Determine the [x, y] coordinate at the center of the cell enclosing the given text.  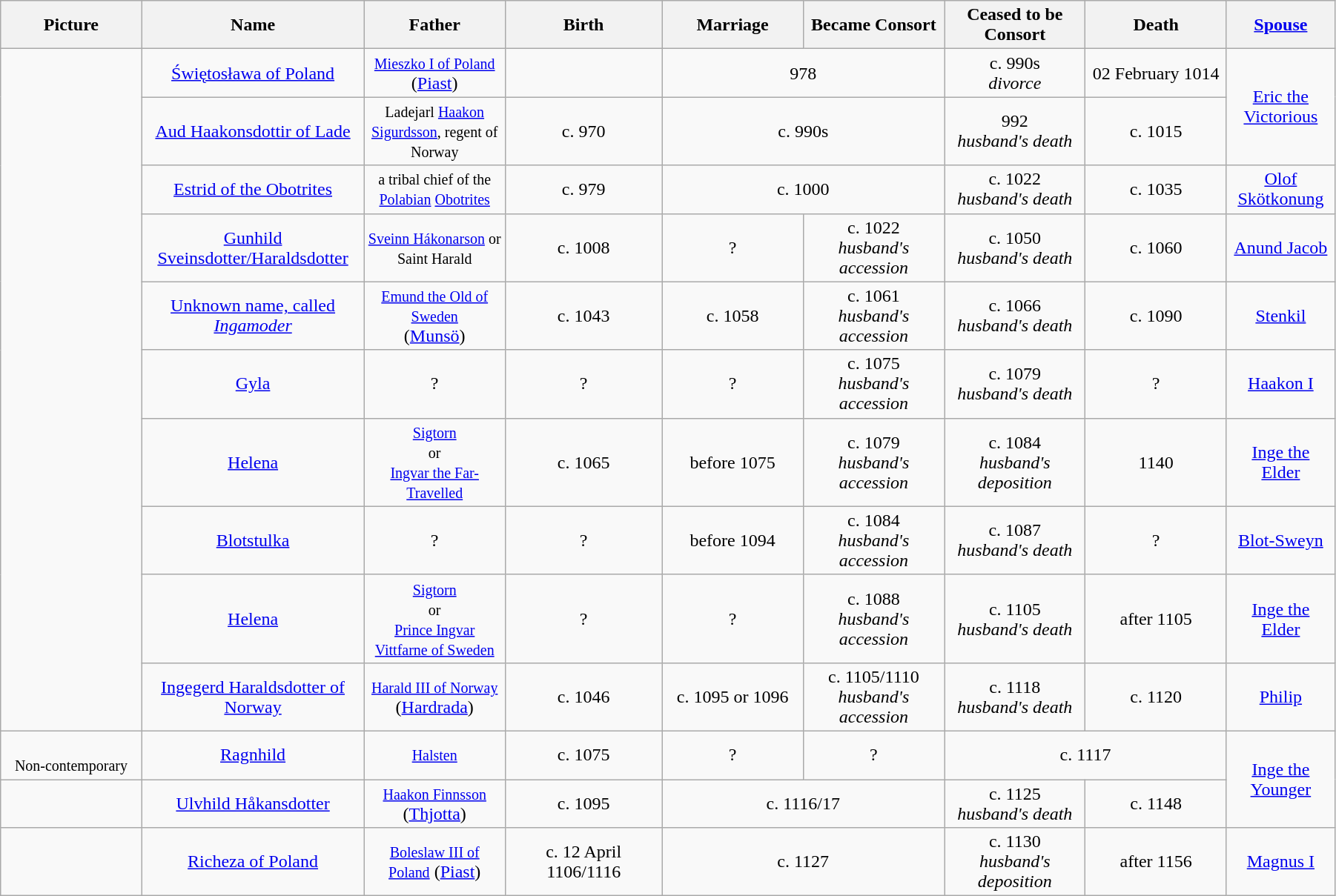
Blot-Sweyn [1280, 540]
c. 1105husband's death [1015, 618]
after 1105 [1156, 618]
Marriage [733, 25]
Haakon I [1280, 384]
978 [804, 73]
Father [434, 25]
Harald III of Norway (Hardrada) [434, 697]
Stenkil [1280, 316]
c. 1087husband's death [1015, 540]
c. 1095 [583, 803]
c. 1084husband's deposition [1015, 462]
Unknown name, called Ingamoder [253, 316]
Gunhild Sveinsdotter/Haraldsdotter [253, 248]
c. 990sdivorce [1015, 73]
Picture [71, 25]
Magnus I [1280, 862]
c. 1118husband's death [1015, 697]
Gyla [253, 384]
Sigtorn or Prince Ingvar Vittfarne of Sweden [434, 618]
c. 990s [804, 131]
992husband's death [1015, 131]
Haakon Finnsson (Thjotta) [434, 803]
c. 1022 husband's death [1015, 190]
Spouse [1280, 25]
c. 1008 [583, 248]
Richeza of Poland [253, 862]
Świętosława of Poland [253, 73]
c. 1125husband's death [1015, 803]
c. 1090 [1156, 316]
c. 970 [583, 131]
c. 1120 [1156, 697]
c. 1065 [583, 462]
Aud Haakonsdottir of Lade [253, 131]
c. 1066husband's death [1015, 316]
Ragnhild [253, 754]
02 February 1014 [1156, 73]
c. 1084husband's accession [873, 540]
c. 1022husband's accession [873, 248]
c. 1000 [804, 190]
Sigtorn or Ingvar the Far-Travelled [434, 462]
Philip [1280, 697]
c. 1075 [583, 754]
Ceased to be Consort [1015, 25]
Mieszko I of Poland(Piast) [434, 73]
c. 979 [583, 190]
c. 1050husband's death [1015, 248]
before 1075 [733, 462]
Birth [583, 25]
Blotstulka [253, 540]
c. 1058 [733, 316]
c. 1075husband's accession [873, 384]
c. 1060 [1156, 248]
c. 1116/17 [804, 803]
before 1094 [733, 540]
Name [253, 25]
Became Consort [873, 25]
Ulvhild Håkansdotter [253, 803]
c. 1105/1110husband's accession [873, 697]
c. 1046 [583, 697]
Non-contemporary [71, 754]
Death [1156, 25]
Sveinn Hákonarson or Saint Harald [434, 248]
c. 1061husband's accession [873, 316]
Inge the Younger [1280, 779]
Anund Jacob [1280, 248]
Emund the Old of Sweden(Munsö) [434, 316]
Olof Skötkonung [1280, 190]
Halsten [434, 754]
Estrid of the Obotrites [253, 190]
Ingegerd Haraldsdotter of Norway [253, 697]
c. 1095 or 1096 [733, 697]
Boleslaw III of Poland (Piast) [434, 862]
Eric the Victorious [1280, 107]
c. 1127 [804, 862]
after 1156 [1156, 862]
1140 [1156, 462]
c. 1117 [1085, 754]
c. 1035 [1156, 190]
Ladejarl Haakon Sigurdsson, regent of Norway [434, 131]
c. 12 April 1106/1116 [583, 862]
c. 1079husband's death [1015, 384]
c. 1043 [583, 316]
c. 1088husband's accession [873, 618]
c. 1148 [1156, 803]
c. 1130husband's deposition [1015, 862]
c. 1079husband's accession [873, 462]
c. 1015 [1156, 131]
a tribal chief of the Polabian Obotrites [434, 190]
